Capture the cell that displays the provided text and extract its [X, Y] central coordinate. 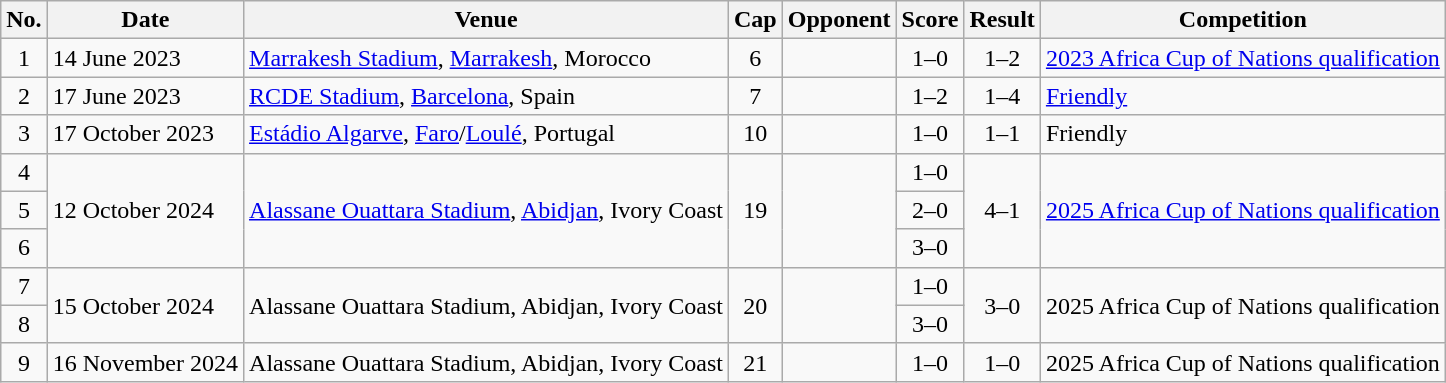
No. [24, 20]
3 [24, 134]
20 [756, 305]
14 June 2023 [145, 58]
RCDE Stadium, Barcelona, Spain [486, 96]
Score [930, 20]
2–0 [930, 210]
4 [24, 172]
16 November 2024 [145, 362]
Venue [486, 20]
Marrakesh Stadium, Marrakesh, Morocco [486, 58]
17 June 2023 [145, 96]
9 [24, 362]
17 October 2023 [145, 134]
15 October 2024 [145, 305]
1 [24, 58]
Date [145, 20]
Cap [756, 20]
2023 Africa Cup of Nations qualification [1242, 58]
4–1 [1002, 210]
1–1 [1002, 134]
Estádio Algarve, Faro/Loulé, Portugal [486, 134]
Competition [1242, 20]
8 [24, 324]
19 [756, 210]
Result [1002, 20]
1–4 [1002, 96]
5 [24, 210]
12 October 2024 [145, 210]
Opponent [839, 20]
2 [24, 96]
10 [756, 134]
21 [756, 362]
